Determine the [X, Y] coordinate at the center of the cell enclosing the given text.  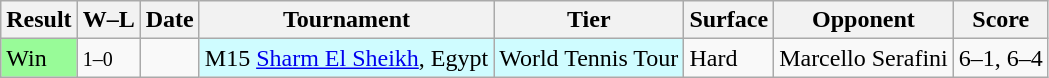
Win [39, 58]
Date [170, 20]
Marcello Serafini [864, 58]
Opponent [864, 20]
Hard [729, 58]
Result [39, 20]
Tier [589, 20]
6–1, 6–4 [1000, 58]
W–L [108, 20]
World Tennis Tour [589, 58]
Score [1000, 20]
Tournament [346, 20]
1–0 [108, 58]
Surface [729, 20]
M15 Sharm El Sheikh, Egypt [346, 58]
